Provide the (x, y) coordinate of the cell's center where the given text is located.  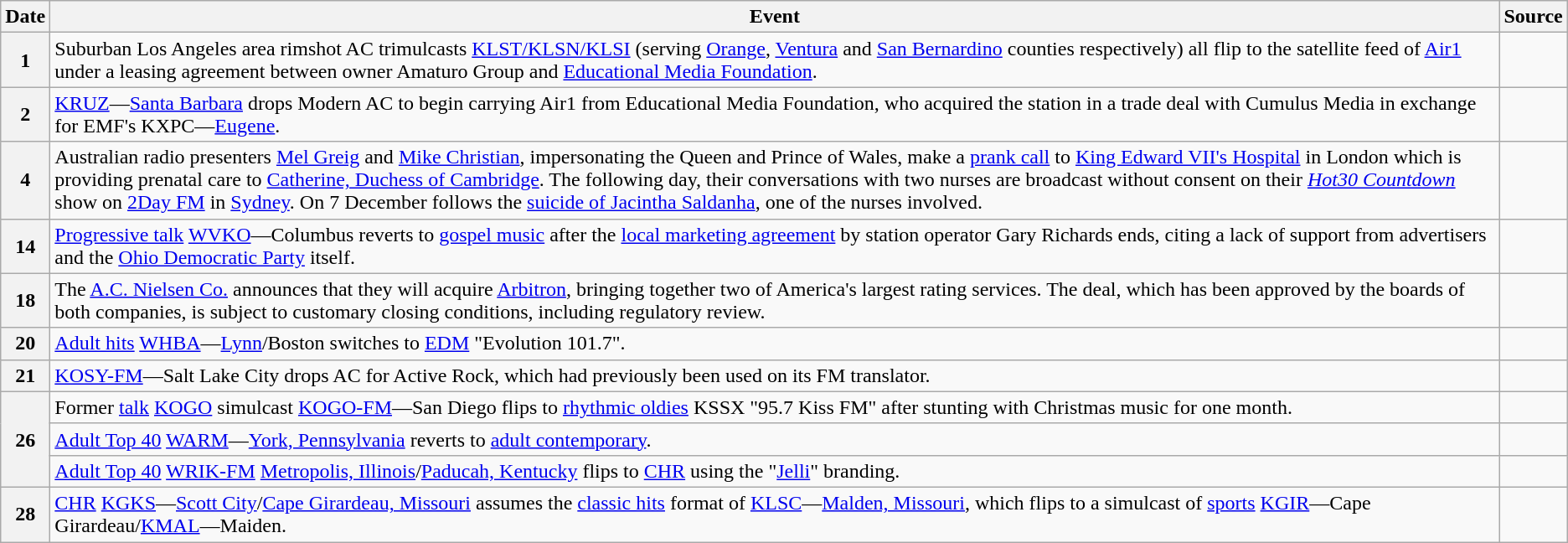
1 (25, 60)
14 (25, 246)
Adult hits WHBA—Lynn/Boston switches to EDM "Evolution 101.7". (775, 344)
20 (25, 344)
Source (1533, 17)
4 (25, 180)
21 (25, 375)
Date (25, 17)
Former talk KOGO simulcast KOGO-FM—San Diego flips to rhythmic oldies KSSX "95.7 Kiss FM" after stunting with Christmas music for one month. (775, 407)
KOSY-FM—Salt Lake City drops AC for Active Rock, which had previously been used on its FM translator. (775, 375)
Adult Top 40 WRIK-FM Metropolis, Illinois/Paducah, Kentucky flips to CHR using the "Jelli" branding. (775, 471)
28 (25, 515)
Event (775, 17)
Adult Top 40 WARM—York, Pennsylvania reverts to adult contemporary. (775, 439)
18 (25, 300)
26 (25, 439)
2 (25, 114)
